Extract the [X, Y] coordinate from the center of the cell holding the provided text.  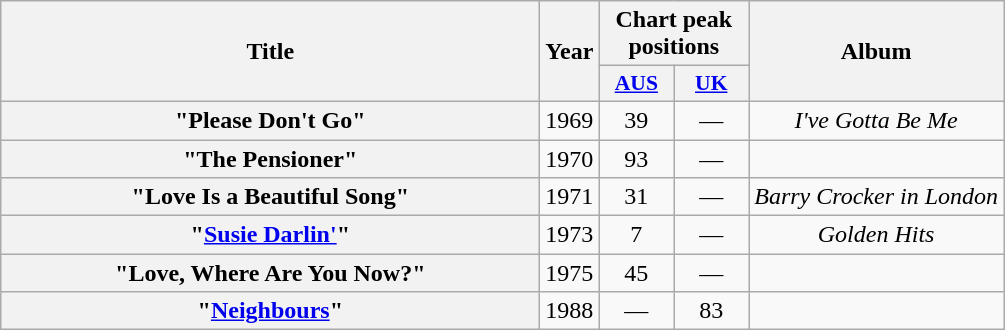
Chart peak positions [674, 34]
1975 [570, 273]
93 [636, 159]
45 [636, 273]
"Susie Darlin'" [270, 235]
39 [636, 120]
83 [712, 311]
1969 [570, 120]
"Neighbours" [270, 311]
Barry Crocker in London [876, 197]
"The Pensioner" [270, 159]
I've Gotta Be Me [876, 120]
1988 [570, 311]
31 [636, 197]
"Love Is a Beautiful Song" [270, 197]
"Love, Where Are You Now?" [270, 273]
AUS [636, 84]
1971 [570, 197]
Golden Hits [876, 235]
1973 [570, 235]
Album [876, 52]
Year [570, 52]
1970 [570, 159]
7 [636, 235]
Title [270, 52]
UK [712, 84]
"Please Don't Go" [270, 120]
